Output the [X, Y] coordinate of the center of the cell containing the given text.  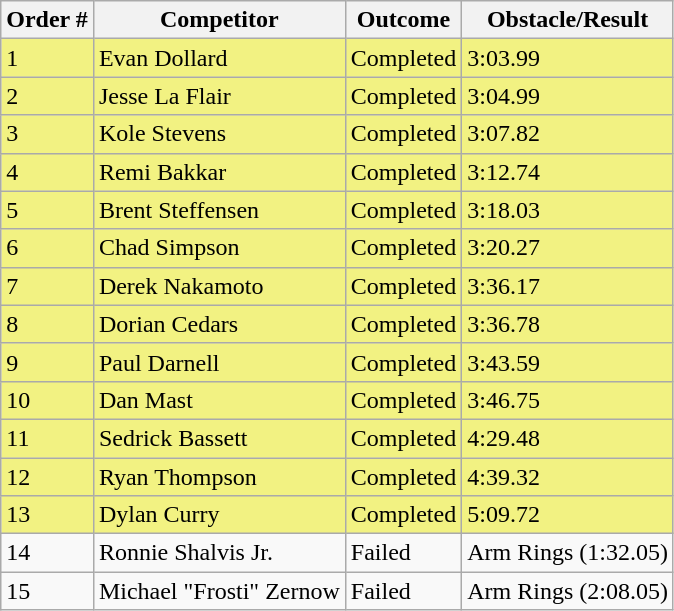
5 [48, 210]
Dan Mast [219, 400]
3:03.99 [568, 58]
11 [48, 438]
6 [48, 248]
Michael "Frosti" Zernow [219, 591]
3:12.74 [568, 172]
4 [48, 172]
13 [48, 515]
8 [48, 324]
Jesse La Flair [219, 96]
Brent Steffensen [219, 210]
Order # [48, 20]
Ronnie Shalvis Jr. [219, 553]
3:46.75 [568, 400]
4:29.48 [568, 438]
Sedrick Bassett [219, 438]
7 [48, 286]
15 [48, 591]
Chad Simpson [219, 248]
10 [48, 400]
Arm Rings (1:32.05) [568, 553]
3:07.82 [568, 134]
3:43.59 [568, 362]
Kole Stevens [219, 134]
9 [48, 362]
4:39.32 [568, 477]
3 [48, 134]
Dylan Curry [219, 515]
3:04.99 [568, 96]
3:36.78 [568, 324]
1 [48, 58]
Arm Rings (2:08.05) [568, 591]
3:18.03 [568, 210]
2 [48, 96]
3:36.17 [568, 286]
Ryan Thompson [219, 477]
Competitor [219, 20]
3:20.27 [568, 248]
Evan Dollard [219, 58]
Obstacle/Result [568, 20]
Dorian Cedars [219, 324]
Derek Nakamoto [219, 286]
Paul Darnell [219, 362]
12 [48, 477]
Remi Bakkar [219, 172]
5:09.72 [568, 515]
Outcome [403, 20]
14 [48, 553]
